Capture the cell that displays the provided text and extract its (x, y) central coordinate. 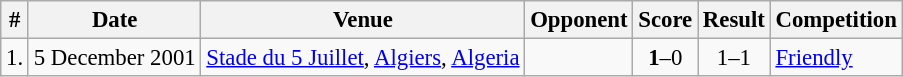
Opponent (579, 20)
Score (666, 20)
1. (15, 58)
Stade du 5 Juillet, Algiers, Algeria (363, 58)
Venue (363, 20)
Competition (836, 20)
1–1 (734, 58)
1–0 (666, 58)
Result (734, 20)
5 December 2001 (114, 58)
# (15, 20)
Date (114, 20)
Friendly (836, 58)
